Scan for the cell matching the given text and deliver its [x, y] coordinate at center. 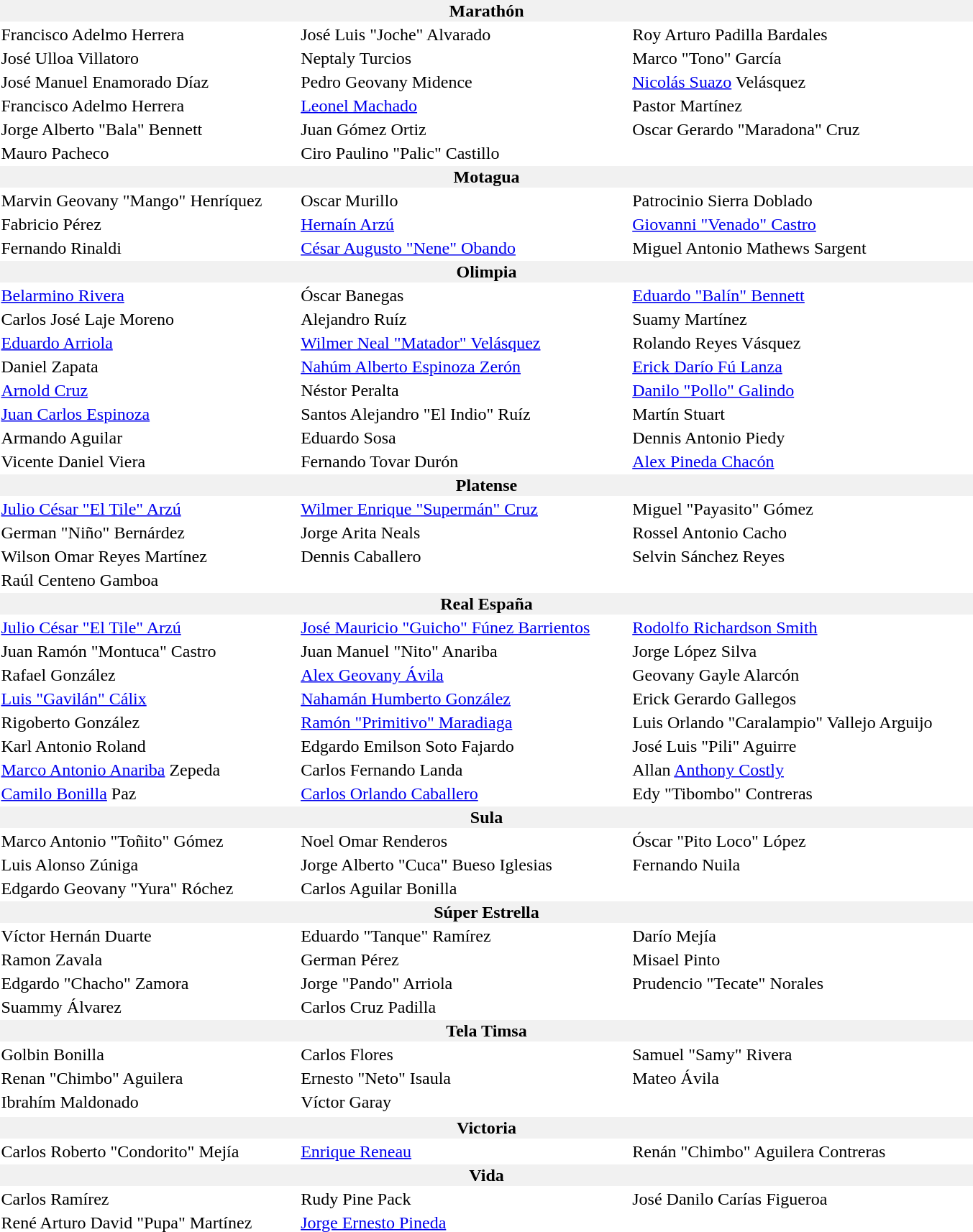
Platense [486, 485]
Golbin Bonilla [149, 1054]
Real España [486, 604]
César Augusto "Nene" Obando [465, 248]
Armando Aguilar [149, 438]
Néstor Peralta [465, 390]
Vicente Daniel Viera [149, 461]
Jorge Alberto "Cuca" Bueso Iglesias [465, 865]
Luis "Gavilán" Cálix [149, 699]
Juan Gómez Ortiz [465, 129]
Erick Darío Fú Lanza [803, 367]
Eduardo "Balín" Bennett [803, 295]
Carlos Cruz Padilla [465, 1007]
Carlos Fernando Landa [465, 770]
Belarmino Rivera [149, 295]
Rafael González [149, 675]
Geovany Gayle Alarcón [803, 675]
Edgardo Geovany "Yura" Róchez [149, 888]
Eduardo Arriola [149, 343]
Martín Stuart [803, 414]
Fernando Nuila [803, 865]
Eduardo Sosa [465, 438]
Víctor Garay [465, 1102]
Carlos Ramírez [149, 1199]
Wilmer Neal "Matador" Velásquez [465, 343]
Vida [486, 1175]
Carlos Flores [465, 1054]
Renan "Chimbo" Aguilera [149, 1078]
Ramon Zavala [149, 960]
Noel Omar Renderos [465, 841]
Juan Ramón "Montuca" Castro [149, 651]
Renán "Chimbo" Aguilera Contreras [803, 1151]
Pastor Martínez [803, 106]
Marco Antonio "Toñito" Gómez [149, 841]
Wilmer Enrique "Supermán" Cruz [465, 509]
Alex Geovany Ávila [465, 675]
José Luis "Joche" Alvarado [465, 35]
Karl Antonio Roland [149, 746]
Marco "Tono" García [803, 58]
Dennis Antonio Piedy [803, 438]
Nahamán Humberto González [465, 699]
Fabricio Pérez [149, 224]
Miguel "Payasito" Gómez [803, 509]
Ramón "Primitivo" Maradiaga [465, 722]
Raúl Centeno Gamboa [149, 580]
Enrique Reneau [465, 1151]
Alex Pineda Chacón [803, 461]
Daniel Zapata [149, 367]
Fernando Rinaldi [149, 248]
Victoria [486, 1128]
José Mauricio "Guicho" Fúnez Barrientos [465, 628]
Marvin Geovany "Mango" Henríquez [149, 201]
Mauro Pacheco [149, 153]
Pedro Geovany Midence [465, 82]
Luis Orlando "Caralampio" Vallejo Arguijo [803, 722]
Ernesto "Neto" Isaula [465, 1078]
Giovanni "Venado" Castro [803, 224]
Patrocinio Sierra Doblado [803, 201]
José Luis "Pili" Aguirre [803, 746]
Oscar Gerardo "Maradona" Cruz [803, 129]
Selvin Sánchez Reyes [803, 556]
Edgardo "Chacho" Zamora [149, 983]
Alejandro Ruíz [465, 319]
Dennis Caballero [465, 556]
Juan Manuel "Nito" Anariba [465, 651]
Prudencio "Tecate" Norales [803, 983]
Rudy Pine Pack [465, 1199]
Fernando Tovar Durón [465, 461]
Ibrahím Maldonado [149, 1102]
Miguel Antonio Mathews Sargent [803, 248]
Misael Pinto [803, 960]
Marco Antonio Anariba Zepeda [149, 770]
Óscar "Pito Loco" López [803, 841]
Nicolás Suazo Velásquez [803, 82]
Santos Alejandro "El Indio" Ruíz [465, 414]
José Manuel Enamorado Díaz [149, 82]
Camilo Bonilla Paz [149, 794]
Danilo "Pollo" Galindo [803, 390]
Rodolfo Richardson Smith [803, 628]
Jorge Alberto "Bala" Bennett [149, 129]
Samuel "Samy" Rivera [803, 1054]
Leonel Machado [465, 106]
Nahúm Alberto Espinoza Zerón [465, 367]
Arnold Cruz [149, 390]
Jorge Arita Neals [465, 533]
Eduardo "Tanque" Ramírez [465, 936]
Jorge "Pando" Arriola [465, 983]
Edgardo Emilson Soto Fajardo [465, 746]
Motagua [486, 177]
Erick Gerardo Gallegos [803, 699]
Tela Timsa [486, 1031]
Juan Carlos Espinoza [149, 414]
Hernaín Arzú [465, 224]
Carlos Aguilar Bonilla [465, 888]
Súper Estrella [486, 912]
German "Niño" Bernárdez [149, 533]
Suammy Álvarez [149, 1007]
Óscar Banegas [465, 295]
Luis Alonso Zúniga [149, 865]
Rolando Reyes Vásquez [803, 343]
José Danilo Carías Figueroa [803, 1199]
Oscar Murillo [465, 201]
Carlos Orlando Caballero [465, 794]
José Ulloa Villatoro [149, 58]
Darío Mejía [803, 936]
Roy Arturo Padilla Bardales [803, 35]
German Pérez [465, 960]
Víctor Hernán Duarte [149, 936]
Edy "Tibombo" Contreras [803, 794]
Rigoberto González [149, 722]
Mateo Ávila [803, 1078]
Neptaly Turcios [465, 58]
Olimpia [486, 272]
Ciro Paulino "Palic" Castillo [465, 153]
Rossel Antonio Cacho [803, 533]
Sula [486, 817]
Jorge López Silva [803, 651]
Marathón [486, 11]
Allan Anthony Costly [803, 770]
Suamy Martínez [803, 319]
Carlos José Laje Moreno [149, 319]
Carlos Roberto "Condorito" Mejía [149, 1151]
Wilson Omar Reyes Martínez [149, 556]
